Capture the cell that displays the provided text and extract its [x, y] central coordinate. 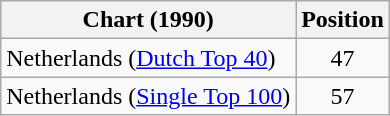
57 [343, 96]
Netherlands (Dutch Top 40) [148, 58]
Netherlands (Single Top 100) [148, 96]
Position [343, 20]
Chart (1990) [148, 20]
47 [343, 58]
